Pinpoint the cell where the given text exists, returning its [x, y] midpoint coordinate. 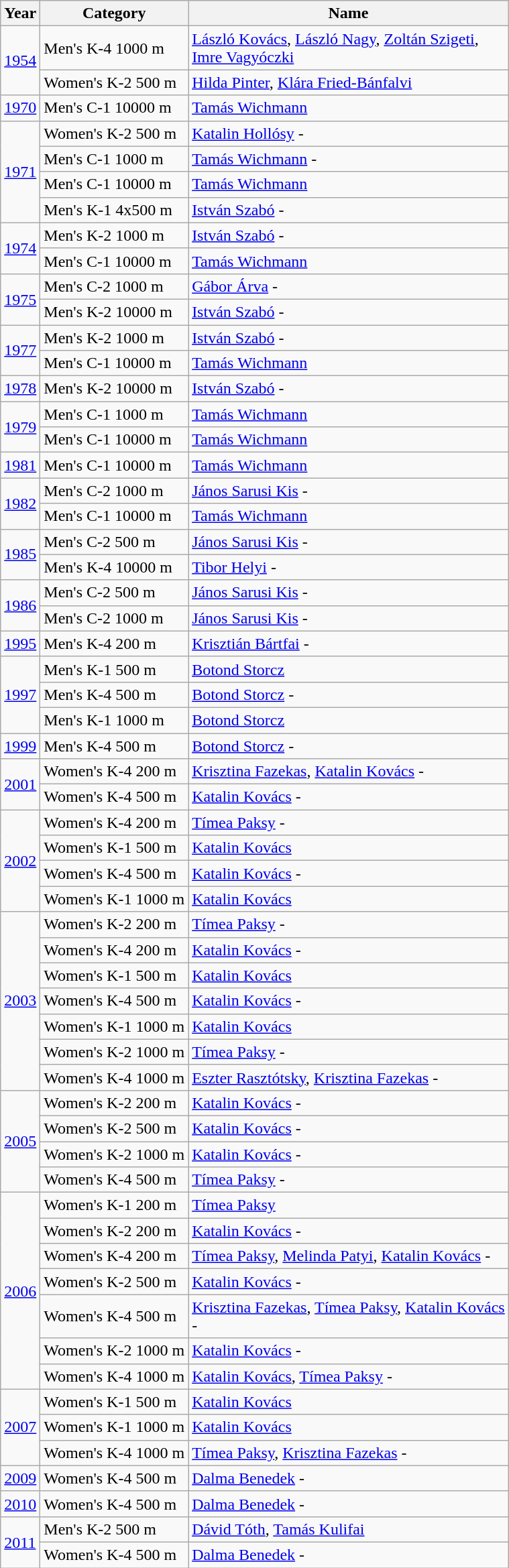
2005 [20, 1141]
Eszter Rasztótsky, Krisztina Fazekas - [349, 1077]
2011 [20, 1542]
Tímea Paksy [349, 1205]
1995 [20, 644]
2009 [20, 1478]
1975 [20, 299]
1954 [20, 60]
2002 [20, 861]
Tamás Wichmann - [349, 159]
Tibor Helyi - [349, 567]
Men's K-1 4x500 m [114, 210]
Women's K-1 200 m [114, 1205]
1971 [20, 172]
Men's K-4 10000 m [114, 567]
Krisztina Fazekas, Tímea Paksy, Katalin Kovács- [349, 1317]
2006 [20, 1291]
Katalin Hollósy - [349, 133]
Men's K-1 500 m [114, 669]
Katalin Kovács, Tímea Paksy - [349, 1376]
Dávid Tóth, Tamás Kulifai [349, 1529]
Tímea Paksy, Melinda Patyi, Katalin Kovács - [349, 1256]
Men's K-4 200 m [114, 644]
Krisztina Fazekas, Katalin Kovács - [349, 772]
Krisztián Bártfai - [349, 644]
Men's K-4 1000 m [114, 48]
1970 [20, 108]
1999 [20, 746]
Gábor Árva - [349, 286]
1981 [20, 465]
Name [349, 13]
Hilda Pinter, Klára Fried-Bánfalvi [349, 82]
1985 [20, 554]
1982 [20, 503]
2001 [20, 784]
1978 [20, 389]
1997 [20, 695]
Category [114, 13]
1986 [20, 605]
2003 [20, 1001]
1977 [20, 350]
2010 [20, 1504]
Tímea Paksy, Krisztina Fazekas - [349, 1453]
1974 [20, 248]
László Kovács, László Nagy, Zoltán Szigeti,Imre Vagyóczki [349, 48]
Men's K-2 500 m [114, 1529]
1979 [20, 427]
2007 [20, 1427]
Year [20, 13]
Men's K-1 1000 m [114, 720]
